Return [X, Y] of the center of cell containing provided text 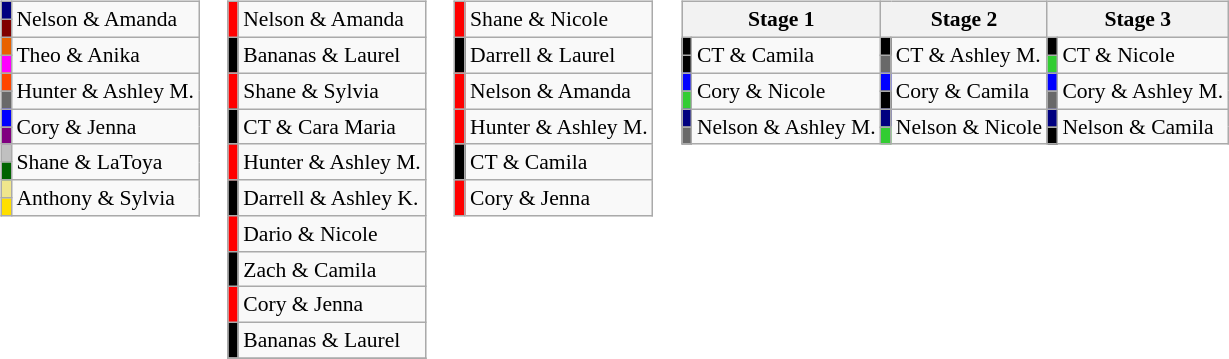
Zach & Camila [332, 269]
Darrell & Ashley K. [332, 198]
Nelson & Camila [1142, 127]
Cory & Camila [969, 91]
Dario & Nicole [332, 234]
Stage 2 [964, 20]
Theo & Anika [105, 55]
Stage 1 [782, 20]
Shane & LaToya [105, 162]
Nelson & Nicole [969, 127]
CT & Ashley M. [969, 55]
Stage 3 [1138, 20]
Anthony & Sylvia [105, 198]
Cory & Nicole [786, 91]
CT & Nicole [1142, 55]
Nelson & Ashley M. [786, 127]
Shane & Nicole [559, 20]
CT & Cara Maria [332, 127]
Darrell & Laurel [559, 55]
Cory & Ashley M. [1142, 91]
Shane & Sylvia [332, 91]
